Scan for the cell matching the given text and deliver its [x, y] coordinate at center. 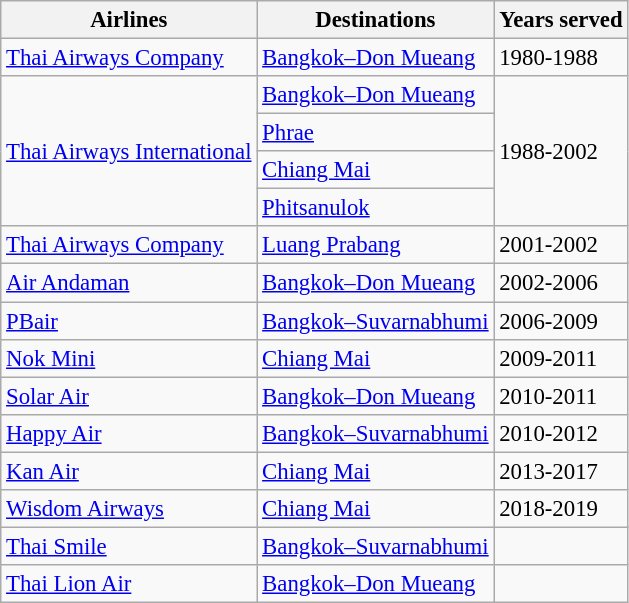
2018-2019 [561, 509]
Nok Mini [129, 358]
2001-2002 [561, 245]
Thai Airways International [129, 151]
Phitsanulok [376, 208]
Airlines [129, 20]
Thai Smile [129, 546]
Happy Air [129, 433]
2013-2017 [561, 471]
Kan Air [129, 471]
1980-1988 [561, 58]
Solar Air [129, 396]
Years served [561, 20]
Destinations [376, 20]
2010-2012 [561, 433]
2009-2011 [561, 358]
Air Andaman [129, 283]
1988-2002 [561, 151]
2006-2009 [561, 321]
Phrae [376, 133]
PBair [129, 321]
2002-2006 [561, 283]
Luang Prabang [376, 245]
Wisdom Airways [129, 509]
Thai Lion Air [129, 584]
2010-2011 [561, 396]
